Return [X, Y] of the center of cell containing provided text 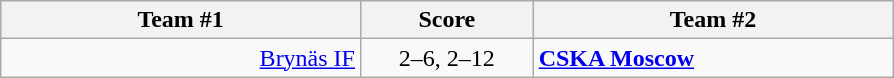
Brynäs IF [181, 58]
CSKA Moscow [713, 58]
Team #1 [181, 20]
Score [446, 20]
Team #2 [713, 20]
2–6, 2–12 [446, 58]
